Return the (x, y) coordinate for the center point of the cell that contains the specified text.  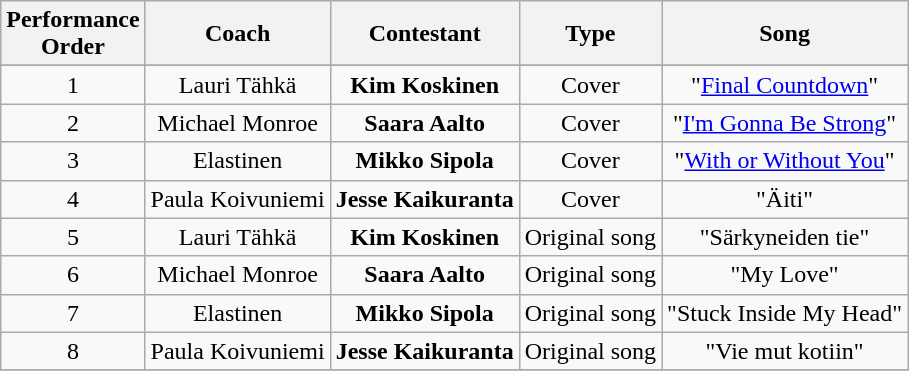
5 (73, 237)
"Final Countdown" (785, 85)
6 (73, 275)
4 (73, 199)
"Särkyneiden tie" (785, 237)
Type (590, 34)
7 (73, 313)
1 (73, 85)
"Vie mut kotiin" (785, 351)
"Stuck Inside My Head" (785, 313)
"My Love" (785, 275)
2 (73, 123)
"I'm Gonna Be Strong" (785, 123)
Performance Order (73, 34)
3 (73, 161)
"With or Without You" (785, 161)
"Äiti" (785, 199)
Coach (238, 34)
8 (73, 351)
Contestant (424, 34)
Song (785, 34)
